Determine the (X, Y) coordinate at the center of the cell enclosing the given text.  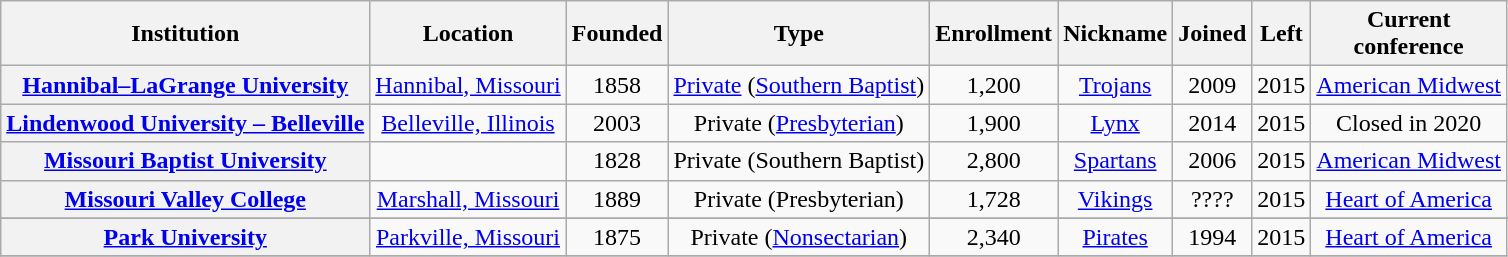
Trojans (1116, 85)
Lynx (1116, 123)
Type (799, 34)
Enrollment (994, 34)
Belleville, Illinois (468, 123)
2,800 (994, 161)
Missouri Baptist University (186, 161)
Hannibal, Missouri (468, 85)
2003 (617, 123)
Vikings (1116, 199)
1994 (1212, 237)
Missouri Valley College (186, 199)
2006 (1212, 161)
Marshall, Missouri (468, 199)
1875 (617, 237)
Institution (186, 34)
Location (468, 34)
2,340 (994, 237)
???? (1212, 199)
Pirates (1116, 237)
2014 (1212, 123)
Joined (1212, 34)
1828 (617, 161)
Park University (186, 237)
Left (1282, 34)
1,900 (994, 123)
Spartans (1116, 161)
Founded (617, 34)
Hannibal–LaGrange University (186, 85)
Currentconference (1409, 34)
2009 (1212, 85)
1,728 (994, 199)
1889 (617, 199)
Parkville, Missouri (468, 237)
1858 (617, 85)
Private (Nonsectarian) (799, 237)
Lindenwood University – Belleville (186, 123)
1,200 (994, 85)
Closed in 2020 (1409, 123)
Nickname (1116, 34)
